Identify which cell holds the provided text, then report its [x, y] central coordinate. 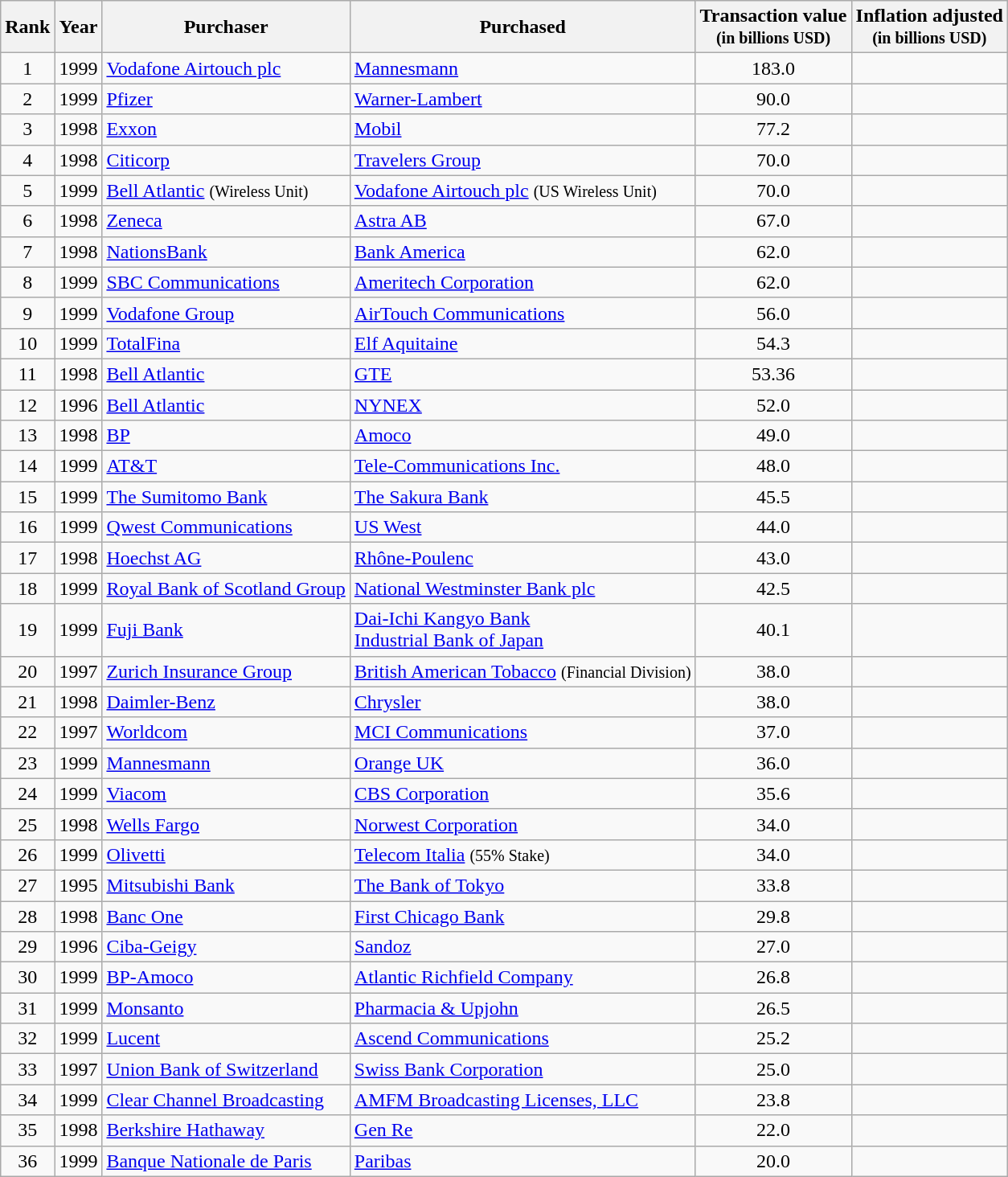
Bank America [522, 252]
Hoechst AG [226, 558]
Monsanto [226, 1008]
1995 [79, 885]
44.0 [773, 527]
26 [27, 855]
33 [27, 1069]
27.0 [773, 947]
Ameritech Corporation [522, 282]
AT&T [226, 466]
Viacom [226, 794]
5 [27, 191]
AMFM Broadcasting Licenses, LLC [522, 1100]
Norwest Corporation [522, 824]
British American Tobacco (Financial Division) [522, 671]
Ciba-Geigy [226, 947]
24 [27, 794]
34 [27, 1100]
9 [27, 313]
BP [226, 436]
SBC Communications [226, 282]
First Chicago Bank [522, 916]
National Westminster Bank plc [522, 588]
21 [27, 702]
54.3 [773, 343]
3 [27, 129]
20 [27, 671]
33.8 [773, 885]
Tele-Communications Inc. [522, 466]
36.0 [773, 763]
Ascend Communications [522, 1039]
43.0 [773, 558]
67.0 [773, 221]
Qwest Communications [226, 527]
GTE [522, 374]
25.0 [773, 1069]
22.0 [773, 1130]
Exxon [226, 129]
Paribas [522, 1161]
Travelers Group [522, 160]
32 [27, 1039]
Clear Channel Broadcasting [226, 1100]
29 [27, 947]
NYNEX [522, 404]
Purchaser [226, 27]
Rank [27, 27]
The Sumitomo Bank [226, 497]
Citicorp [226, 160]
6 [27, 221]
31 [27, 1008]
TotalFina [226, 343]
NationsBank [226, 252]
Chrysler [522, 702]
Rhône-Poulenc [522, 558]
30 [27, 978]
37.0 [773, 732]
8 [27, 282]
23.8 [773, 1100]
Dai-Ichi Kangyo Bank Industrial Bank of Japan [522, 630]
CBS Corporation [522, 794]
2 [27, 99]
22 [27, 732]
Zurich Insurance Group [226, 671]
The Sakura Bank [522, 497]
MCI Communications [522, 732]
12 [27, 404]
19 [27, 630]
36 [27, 1161]
20.0 [773, 1161]
Sandoz [522, 947]
Fuji Bank [226, 630]
Telecom Italia (55% Stake) [522, 855]
Wells Fargo [226, 824]
Royal Bank of Scotland Group [226, 588]
Amoco [522, 436]
Olivetti [226, 855]
Lucent [226, 1039]
Pfizer [226, 99]
18 [27, 588]
25 [27, 824]
Worldcom [226, 732]
14 [27, 466]
The Bank of Tokyo [522, 885]
29.8 [773, 916]
28 [27, 916]
35 [27, 1130]
11 [27, 374]
49.0 [773, 436]
35.6 [773, 794]
56.0 [773, 313]
4 [27, 160]
77.2 [773, 129]
40.1 [773, 630]
Berkshire Hathaway [226, 1130]
Elf Aquitaine [522, 343]
16 [27, 527]
Purchased [522, 27]
53.36 [773, 374]
1 [27, 68]
Atlantic Richfield Company [522, 978]
Transaction value(in billions USD) [773, 27]
15 [27, 497]
Vodafone Airtouch plc [226, 68]
Orange UK [522, 763]
26.8 [773, 978]
10 [27, 343]
42.5 [773, 588]
Mitsubishi Bank [226, 885]
Banque Nationale de Paris [226, 1161]
48.0 [773, 466]
183.0 [773, 68]
US West [522, 527]
Inflation adjusted(in billions USD) [929, 27]
Swiss Bank Corporation [522, 1069]
Year [79, 27]
Daimler-Benz [226, 702]
17 [27, 558]
7 [27, 252]
Bell Atlantic (Wireless Unit) [226, 191]
52.0 [773, 404]
Astra AB [522, 221]
Pharmacia & Upjohn [522, 1008]
26.5 [773, 1008]
Mobil [522, 129]
Zeneca [226, 221]
Vodafone Airtouch plc (US Wireless Unit) [522, 191]
Union Bank of Switzerland [226, 1069]
23 [27, 763]
90.0 [773, 99]
45.5 [773, 497]
Gen Re [522, 1130]
Banc One [226, 916]
Vodafone Group [226, 313]
Warner-Lambert [522, 99]
AirTouch Communications [522, 313]
25.2 [773, 1039]
27 [27, 885]
BP-Amoco [226, 978]
13 [27, 436]
